Identify which cell holds the provided text, then report its [X, Y] central coordinate. 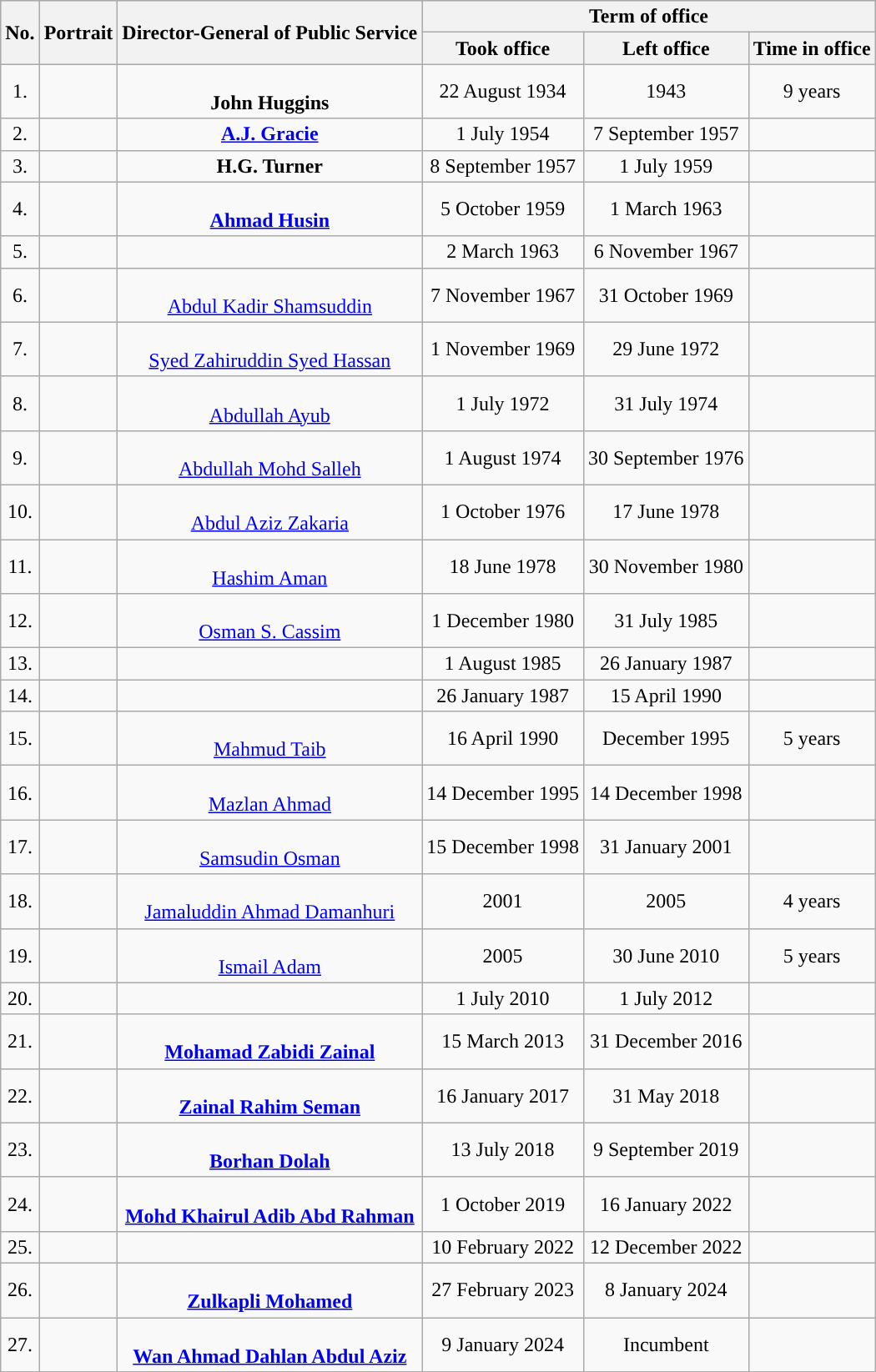
25. [20, 1247]
5 October 1959 [503, 209]
16. [20, 792]
Took office [503, 48]
Jamaluddin Ahmad Damanhuri [270, 901]
Time in office [812, 48]
20. [20, 998]
31 October 1969 [666, 295]
2 March 1963 [503, 252]
Mazlan Ahmad [270, 792]
9 years [812, 92]
H.G. Turner [270, 166]
Osman S. Cassim [270, 621]
1 July 1972 [503, 404]
15 April 1990 [666, 696]
12. [20, 621]
Syed Zahiruddin Syed Hassan [270, 349]
7. [20, 349]
1 October 2019 [503, 1204]
6. [20, 295]
11. [20, 565]
9 September 2019 [666, 1149]
16 April 1990 [503, 739]
18 June 1978 [503, 565]
31 December 2016 [666, 1041]
31 January 2001 [666, 847]
Hashim Aman [270, 565]
1943 [666, 92]
No. [20, 33]
19. [20, 956]
31 July 1974 [666, 404]
26. [20, 1289]
John Huggins [270, 92]
14 December 1995 [503, 792]
4 years [812, 901]
A.J. Gracie [270, 134]
Abdullah Mohd Salleh [270, 457]
1 October 1976 [503, 512]
21. [20, 1041]
9. [20, 457]
8 January 2024 [666, 1289]
8 September 1957 [503, 166]
16 January 2017 [503, 1096]
31 July 1985 [666, 621]
Samsudin Osman [270, 847]
10. [20, 512]
30 June 2010 [666, 956]
30 November 1980 [666, 565]
15. [20, 739]
31 May 2018 [666, 1096]
1 July 1959 [666, 166]
7 September 1957 [666, 134]
7 November 1967 [503, 295]
Mohd Khairul Adib Abd Rahman [270, 1204]
Director-General of Public Service [270, 33]
13 July 2018 [503, 1149]
15 March 2013 [503, 1041]
29 June 1972 [666, 349]
Zulkapli Mohamed [270, 1289]
18. [20, 901]
Term of office [649, 17]
Left office [666, 48]
1 December 1980 [503, 621]
5. [20, 252]
15 December 1998 [503, 847]
1 July 1954 [503, 134]
Ahmad Husin [270, 209]
1. [20, 92]
Wan Ahmad Dahlan Abdul Aziz [270, 1344]
23. [20, 1149]
Portrait [78, 33]
17 June 1978 [666, 512]
9 January 2024 [503, 1344]
Mahmud Taib [270, 739]
27. [20, 1344]
17. [20, 847]
27 February 2023 [503, 1289]
6 November 1967 [666, 252]
30 September 1976 [666, 457]
1 August 1974 [503, 457]
Borhan Dolah [270, 1149]
12 December 2022 [666, 1247]
Ismail Adam [270, 956]
22. [20, 1096]
1 November 1969 [503, 349]
1 July 2012 [666, 998]
22 August 1934 [503, 92]
24. [20, 1204]
10 February 2022 [503, 1247]
14. [20, 696]
1 August 1985 [503, 664]
8. [20, 404]
1 July 2010 [503, 998]
13. [20, 664]
14 December 1998 [666, 792]
Zainal Rahim Seman [270, 1096]
Abdul Aziz Zakaria [270, 512]
December 1995 [666, 739]
16 January 2022 [666, 1204]
2. [20, 134]
Incumbent [666, 1344]
Abdul Kadir Shamsuddin [270, 295]
Mohamad Zabidi Zainal [270, 1041]
3. [20, 166]
Abdullah Ayub [270, 404]
4. [20, 209]
2001 [503, 901]
1 March 1963 [666, 209]
